Return (X, Y) of the center of cell containing provided text 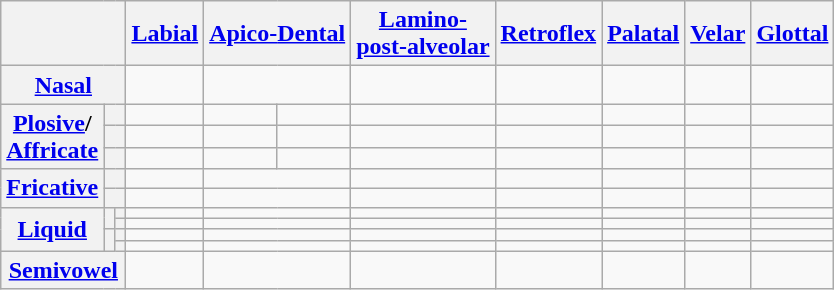
Apico-Dental (278, 34)
Plosive/Affricate (52, 136)
Palatal (644, 34)
Nasal (64, 85)
Velar (718, 34)
Lamino-post-alveolar (423, 34)
Labial (165, 34)
Liquid (52, 229)
Semivowel (64, 270)
Retroflex (548, 34)
Glottal (792, 34)
Fricative (52, 188)
